Capture the cell that displays the provided text and extract its (X, Y) central coordinate. 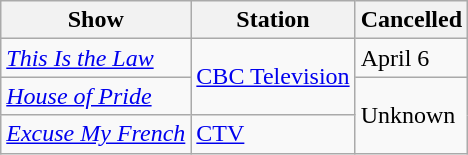
Unknown (411, 115)
Excuse My French (96, 134)
Cancelled (411, 20)
House of Pride (96, 96)
April 6 (411, 58)
Station (273, 20)
CBC Television (273, 77)
This Is the Law (96, 58)
CTV (273, 134)
Show (96, 20)
